Determine the (X, Y) coordinate at the center of the cell enclosing the given text.  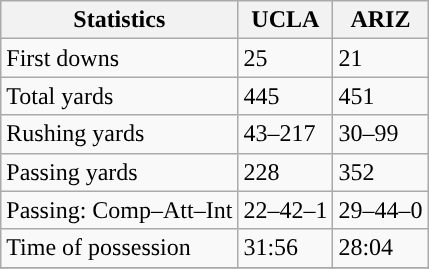
Passing: Comp–Att–Int (120, 210)
First downs (120, 58)
25 (286, 58)
28:04 (380, 248)
Time of possession (120, 248)
31:56 (286, 248)
22–42–1 (286, 210)
228 (286, 172)
29–44–0 (380, 210)
30–99 (380, 134)
Passing yards (120, 172)
451 (380, 96)
ARIZ (380, 20)
445 (286, 96)
21 (380, 58)
Total yards (120, 96)
43–217 (286, 134)
352 (380, 172)
Statistics (120, 20)
Rushing yards (120, 134)
UCLA (286, 20)
